Locate the cell with the specified text and output its [X, Y] center coordinate. 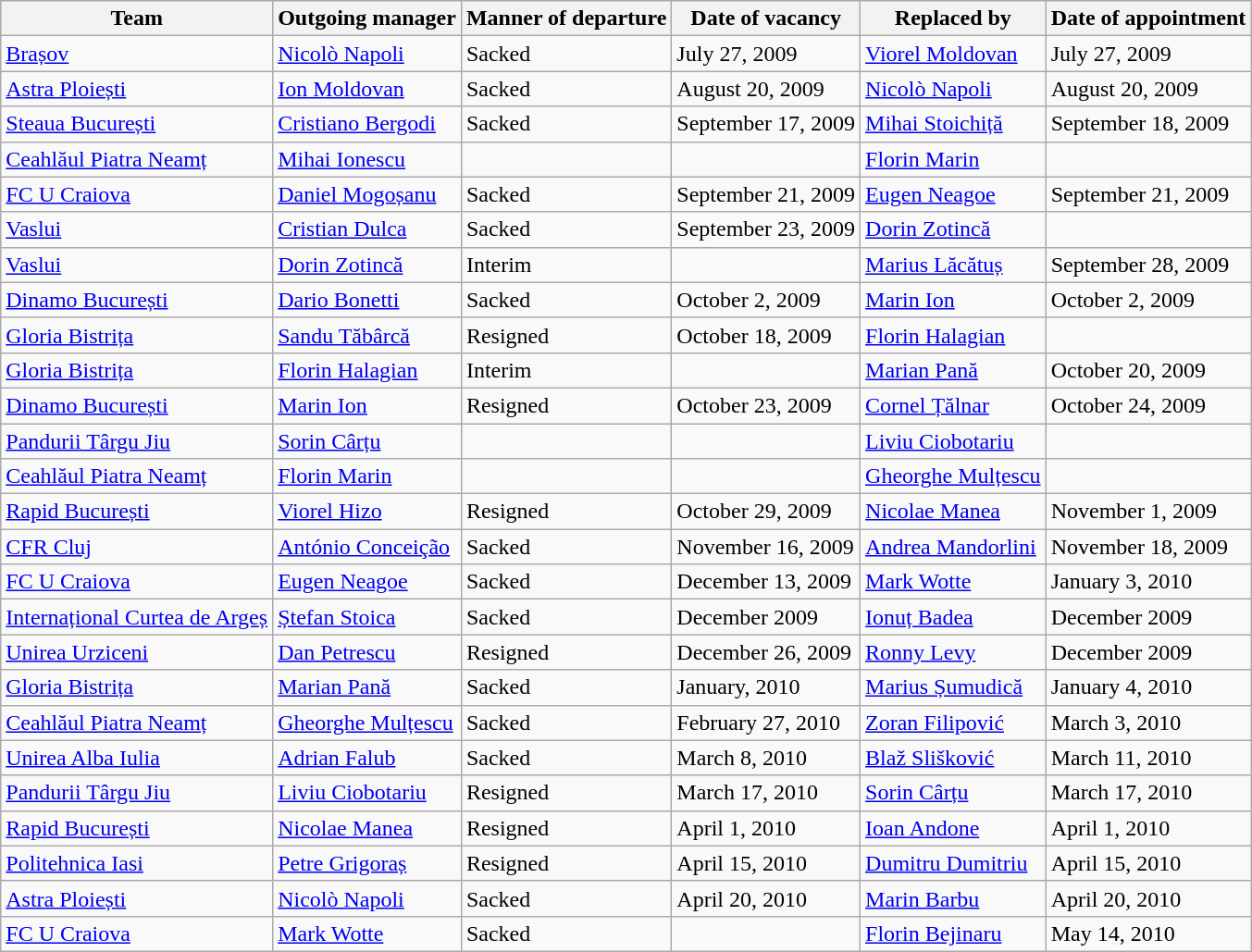
January, 2010 [766, 687]
António Conceição [367, 547]
November 16, 2009 [766, 547]
Unirea Urziceni [137, 652]
Dan Petrescu [367, 652]
Sandu Tăbârcă [367, 335]
Petre Grigoraș [367, 863]
December 13, 2009 [766, 582]
Daniel Mogoșanu [367, 194]
Dumitru Dumitriu [953, 863]
November 1, 2009 [1148, 512]
Unirea Alba Iulia [137, 758]
March 8, 2010 [766, 758]
Steaua București [137, 124]
January 4, 2010 [1148, 687]
Zoran Filipović [953, 723]
Mihai Ionescu [367, 159]
September 17, 2009 [766, 124]
September 18, 2009 [1148, 124]
Date of appointment [1148, 19]
Marin Barbu [953, 898]
Ronny Levy [953, 652]
Dario Bonetti [367, 300]
October 29, 2009 [766, 512]
November 18, 2009 [1148, 547]
September 23, 2009 [766, 229]
January 3, 2010 [1148, 582]
Team [137, 19]
Viorel Hizo [367, 512]
Florin Bejinaru [953, 933]
February 27, 2010 [766, 723]
March 3, 2010 [1148, 723]
Politehnica Iasi [137, 863]
Marius Șumudică [953, 687]
Andrea Mandorlini [953, 547]
Internațional Curtea de Argeș [137, 617]
October 18, 2009 [766, 335]
Ioan Andone [953, 828]
Ștefan Stoica [367, 617]
Date of vacancy [766, 19]
Replaced by [953, 19]
Brașov [137, 54]
CFR Cluj [137, 547]
October 20, 2009 [1148, 370]
March 11, 2010 [1148, 758]
May 14, 2010 [1148, 933]
Ionuț Badea [953, 617]
December 26, 2009 [766, 652]
Outgoing manager [367, 19]
Manner of departure [566, 19]
Ion Moldovan [367, 89]
Cornel Țălnar [953, 405]
Cristian Dulca [367, 229]
Blaž Slišković [953, 758]
September 28, 2009 [1148, 265]
Mihai Stoichiță [953, 124]
October 23, 2009 [766, 405]
Cristiano Bergodi [367, 124]
Viorel Moldovan [953, 54]
October 24, 2009 [1148, 405]
Marius Lăcătuș [953, 265]
Adrian Falub [367, 758]
